Pinpoint the cell where the given text exists, returning its (X, Y) midpoint coordinate. 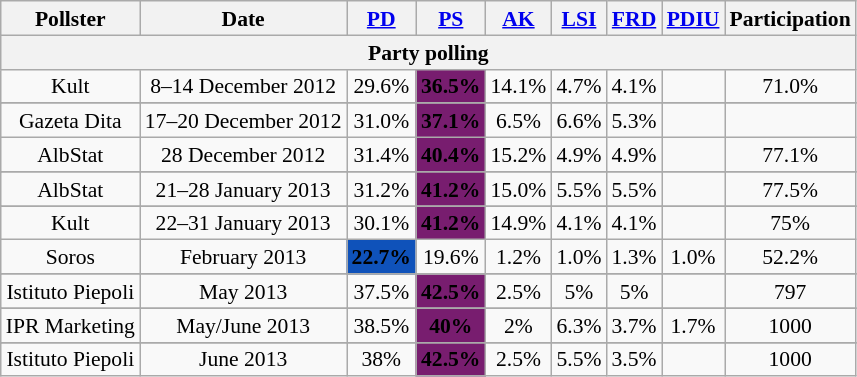
38% (382, 359)
PDIU (694, 18)
40.4% (450, 155)
38.5% (382, 325)
Date (244, 18)
June 2013 (244, 359)
4.7% (578, 86)
5.3% (634, 121)
IPR Marketing (70, 325)
22–31 January 2013 (244, 223)
15.2% (519, 155)
30.1% (382, 223)
14.9% (519, 223)
31.4% (382, 155)
May 2013 (244, 291)
Soros (70, 257)
1.7% (694, 325)
71.0% (790, 86)
6.6% (578, 121)
1.3% (634, 257)
February 2013 (244, 257)
17–20 December 2012 (244, 121)
22.7% (382, 257)
19.6% (450, 257)
8–14 December 2012 (244, 86)
797 (790, 291)
6.3% (578, 325)
37.1% (450, 121)
2% (519, 325)
40% (450, 325)
3.7% (634, 325)
28 December 2012 (244, 155)
3.5% (634, 359)
Participation (790, 18)
PS (450, 18)
31.2% (382, 189)
37.5% (382, 291)
77.1% (790, 155)
1.2% (519, 257)
31.0% (382, 121)
21–28 January 2013 (244, 189)
75% (790, 223)
AK (519, 18)
52.2% (790, 257)
LSI (578, 18)
14.1% (519, 86)
FRD (634, 18)
77.5% (790, 189)
29.6% (382, 86)
6.5% (519, 121)
May/June 2013 (244, 325)
36.5% (450, 86)
Pollster (70, 18)
Party polling (428, 52)
PD (382, 18)
Gazeta Dita (70, 121)
15.0% (519, 189)
